Pinpoint the cell where the given text exists, returning its (x, y) midpoint coordinate. 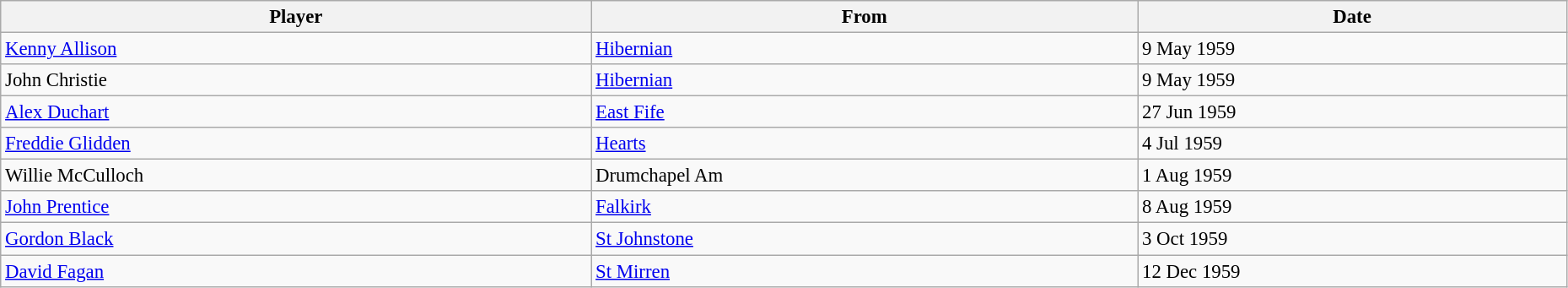
St Mirren (865, 271)
Falkirk (865, 207)
East Fife (865, 112)
Player (296, 17)
12 Dec 1959 (1353, 271)
3 Oct 1959 (1353, 239)
Hearts (865, 144)
Drumchapel Am (865, 176)
4 Jul 1959 (1353, 144)
John Prentice (296, 207)
John Christie (296, 80)
Kenny Allison (296, 49)
From (865, 17)
St Johnstone (865, 239)
Date (1353, 17)
Freddie Glidden (296, 144)
1 Aug 1959 (1353, 176)
8 Aug 1959 (1353, 207)
Willie McCulloch (296, 176)
David Fagan (296, 271)
27 Jun 1959 (1353, 112)
Alex Duchart (296, 112)
Gordon Black (296, 239)
